Locate the cell with the specified text and output its [x, y] center coordinate. 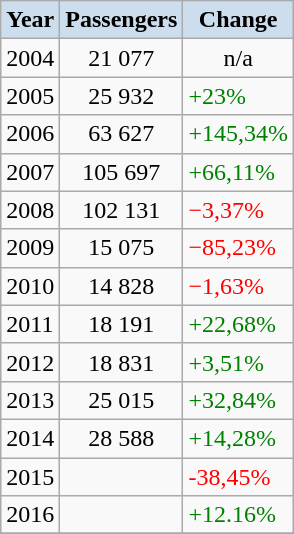
+66,11% [238, 172]
28 588 [122, 438]
2010 [30, 286]
+22,68% [238, 324]
18 191 [122, 324]
15 075 [122, 248]
n/a [238, 58]
102 131 [122, 210]
2004 [30, 58]
105 697 [122, 172]
2006 [30, 134]
Change [238, 20]
2008 [30, 210]
+14,28% [238, 438]
2015 [30, 477]
18 831 [122, 362]
21 077 [122, 58]
2014 [30, 438]
+12.16% [238, 515]
25 015 [122, 400]
2012 [30, 362]
2007 [30, 172]
2005 [30, 96]
63 627 [122, 134]
2016 [30, 515]
−3,37% [238, 210]
+23% [238, 96]
25 932 [122, 96]
2013 [30, 400]
Passengers [122, 20]
14 828 [122, 286]
2009 [30, 248]
+3,51% [238, 362]
Year [30, 20]
2011 [30, 324]
+32,84% [238, 400]
-38,45% [238, 477]
−85,23% [238, 248]
−1,63% [238, 286]
+145,34% [238, 134]
